Find where the given text appears and provide that cell's center as (X, Y) coordinate. 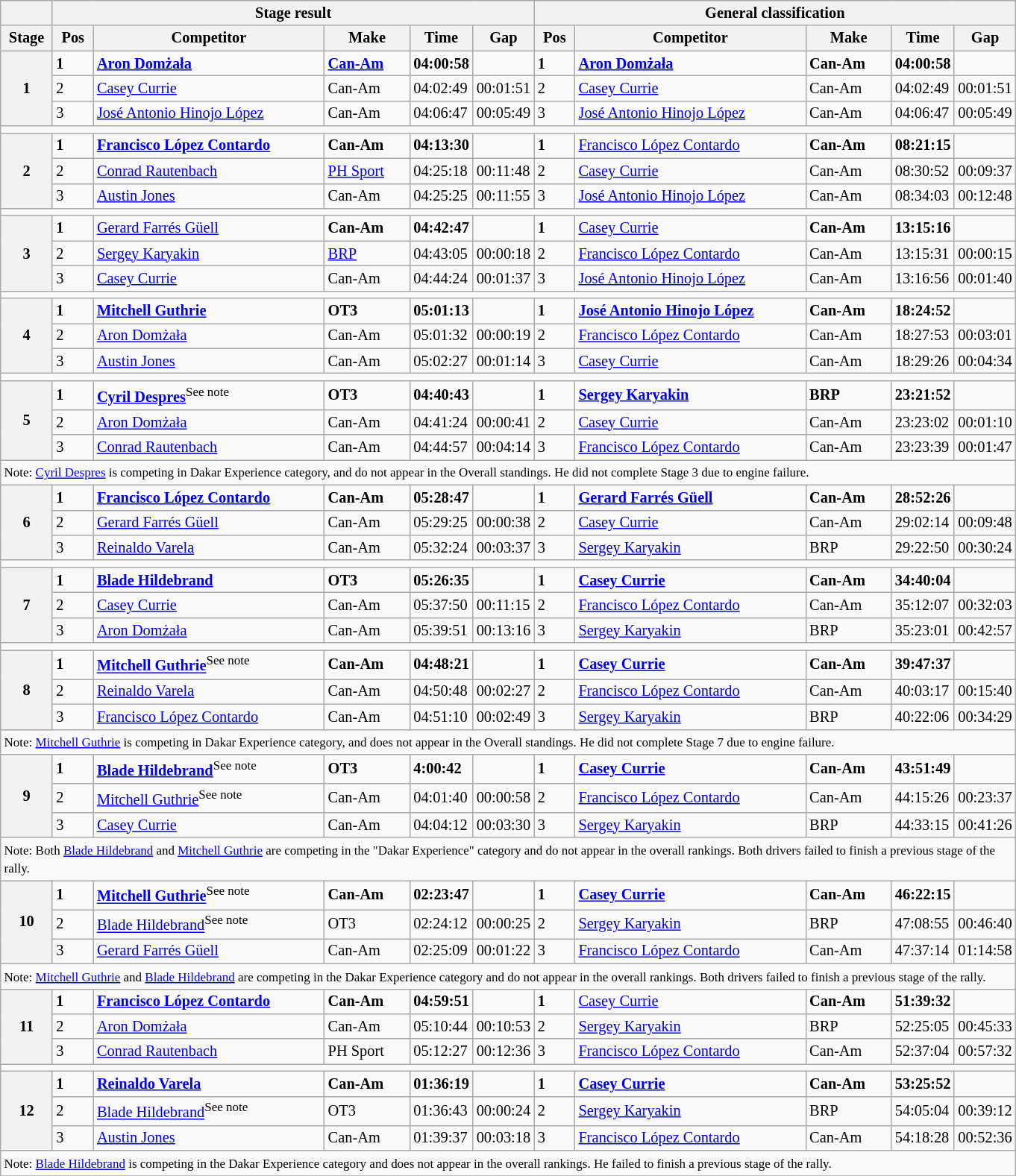
Stage (27, 38)
00:00:58 (504, 798)
13:16:56 (923, 278)
01:14:58 (985, 951)
04:25:25 (441, 196)
00:00:41 (504, 422)
00:13:16 (504, 630)
Mitchell Guthrie (209, 311)
04:43:05 (441, 254)
00:57:32 (985, 1051)
00:12:36 (504, 1051)
51:39:32 (923, 1002)
00:01:37 (504, 278)
00:34:29 (985, 717)
00:01:40 (985, 278)
5 (27, 420)
29:22:50 (923, 547)
08:34:03 (923, 196)
04:13:30 (441, 145)
04:40:43 (441, 395)
10 (27, 922)
00:11:55 (504, 196)
08:30:52 (923, 171)
53:25:52 (923, 1084)
08:21:15 (923, 145)
00:11:15 (504, 605)
Blade Hildebrand (209, 580)
00:04:14 (504, 447)
05:01:13 (441, 311)
40:03:17 (923, 691)
05:10:44 (441, 1026)
44:15:26 (923, 798)
18:24:52 (923, 311)
04:25:18 (441, 171)
39:47:37 (923, 664)
00:09:37 (985, 171)
05:12:27 (441, 1051)
8 (27, 689)
35:12:07 (923, 605)
01:36:19 (441, 1084)
44:33:15 (923, 825)
40:22:06 (923, 717)
01:39:37 (441, 1138)
02:24:12 (441, 923)
00:01:14 (504, 361)
00:04:34 (985, 361)
05:39:51 (441, 630)
9 (27, 796)
13:15:31 (923, 254)
04:48:21 (441, 664)
47:08:55 (923, 923)
05:32:24 (441, 547)
11 (27, 1026)
00:32:03 (985, 605)
00:02:27 (504, 691)
05:37:50 (441, 605)
13:15:16 (923, 228)
18:27:53 (923, 336)
General classification (775, 13)
05:28:47 (441, 497)
00:01:10 (985, 422)
7 (27, 606)
00:12:48 (985, 196)
29:02:14 (923, 523)
05:02:27 (441, 361)
05:26:35 (441, 580)
00:23:37 (985, 798)
35:23:01 (923, 630)
04:44:57 (441, 447)
02:25:09 (441, 951)
00:42:57 (985, 630)
00:39:12 (985, 1111)
43:51:49 (923, 768)
00:00:38 (504, 523)
34:40:04 (923, 580)
00:01:22 (504, 951)
04:01:40 (441, 798)
4:00:42 (441, 768)
12 (27, 1110)
00:02:49 (504, 717)
54:05:04 (923, 1111)
Stage result (293, 13)
6 (27, 522)
00:03:30 (504, 825)
04:44:24 (441, 278)
00:00:25 (504, 923)
05:29:25 (441, 523)
52:25:05 (923, 1026)
00:01:47 (985, 447)
00:00:19 (504, 336)
04:50:48 (441, 691)
00:09:48 (985, 523)
00:03:18 (504, 1138)
18:29:26 (923, 361)
46:22:15 (923, 895)
28:52:26 (923, 497)
00:52:36 (985, 1138)
04:51:10 (441, 717)
00:45:33 (985, 1026)
02:23:47 (441, 895)
00:00:24 (504, 1111)
54:18:28 (923, 1138)
04:59:51 (441, 1002)
23:23:02 (923, 422)
47:37:14 (923, 951)
04:41:24 (441, 422)
23:23:39 (923, 447)
00:03:01 (985, 336)
23:21:52 (923, 395)
04:04:12 (441, 825)
00:00:15 (985, 254)
00:30:24 (985, 547)
00:11:48 (504, 171)
01:36:43 (441, 1111)
00:15:40 (985, 691)
52:37:04 (923, 1051)
Cyril DespresSee note (209, 395)
04:42:47 (441, 228)
4 (27, 336)
00:46:40 (985, 923)
00:10:53 (504, 1026)
05:01:32 (441, 336)
00:00:18 (504, 254)
00:41:26 (985, 825)
00:03:37 (504, 547)
